From the cell containing the given text, extract its center point as [x, y] coordinate. 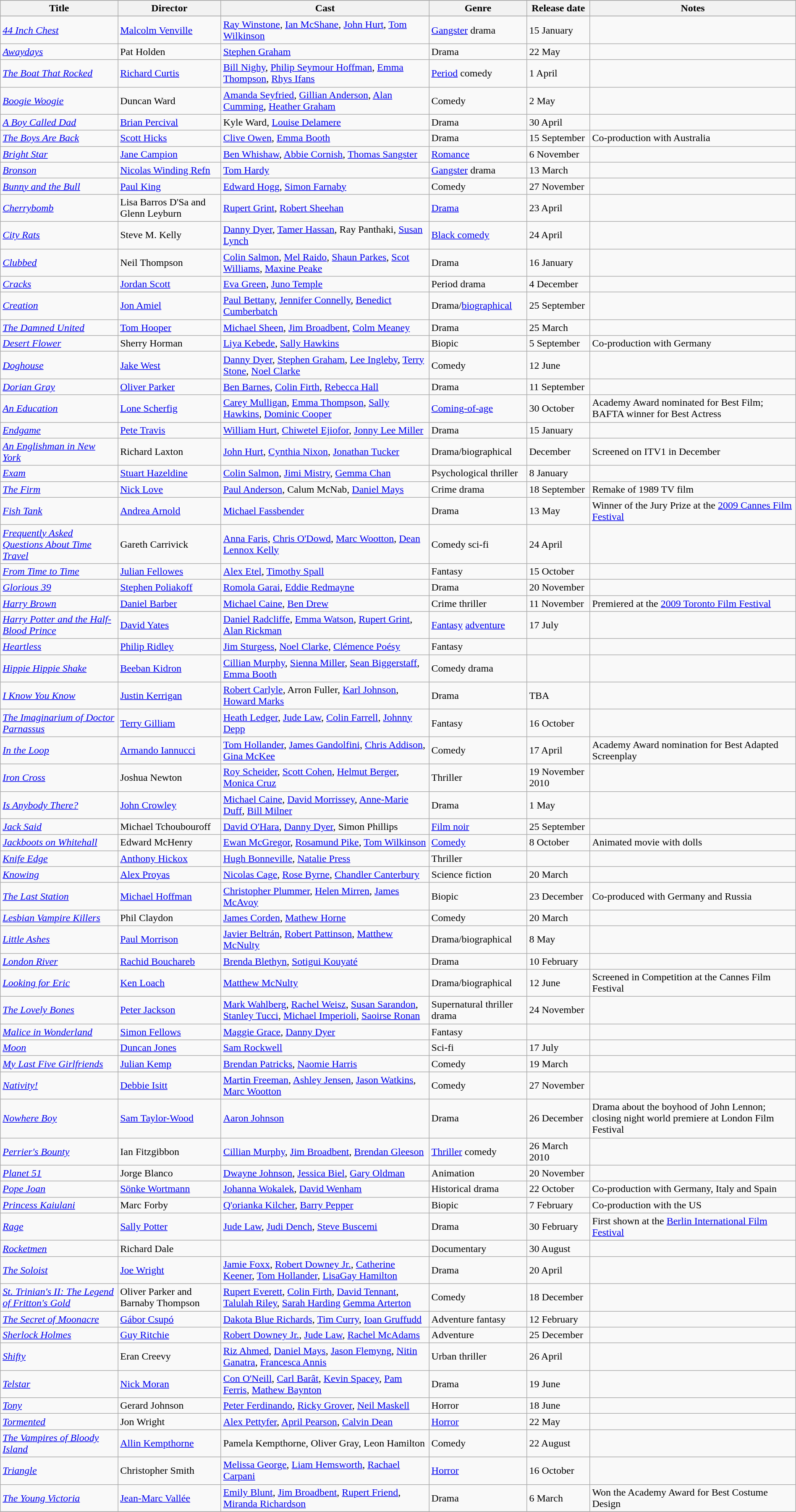
Sam Rockwell [325, 1048]
An Englishman in New York [59, 452]
Sherlock Holmes [59, 1335]
Endgame [59, 430]
18 December [558, 1297]
Jude Law, Judi Dench, Steve Buscemi [325, 1226]
Hippie Hippie Shake [59, 669]
Armando Iannucci [170, 750]
My Last Five Girlfriends [59, 1064]
Beeban Kidron [170, 669]
Lesbian Vampire Killers [59, 918]
Daniel Radcliffe, Emma Watson, Rupert Grint, Alan Rickman [325, 625]
11 November [558, 604]
1 May [558, 805]
Academy Award nominated for Best Film; BAFTA winner for Best Actress [693, 408]
Rupert Everett, Colin Firth, David Tennant, Talulah Riley, Sarah Harding Gemma Arterton [325, 1297]
Andrea Arnold [170, 511]
Screened on ITV1 in December [693, 452]
Princess Kaiulani [59, 1205]
Clubbed [59, 262]
1 April [558, 73]
7 February [558, 1205]
Drama about the boyhood of John Lennon; closing night world premiere at London Film Festival [693, 1118]
Oliver Parker and Barnaby Thompson [170, 1297]
Fantasy adventure [478, 625]
Iron Cross [59, 778]
18 June [558, 1406]
Rachid Bouchareb [170, 961]
30 August [558, 1248]
Co-production with Germany, Italy and Spain [693, 1189]
Malcolm Venville [170, 30]
Premiered at the 2009 Toronto Film Festival [693, 604]
30 October [558, 408]
The Boat That Rocked [59, 73]
8 October [558, 843]
13 March [558, 170]
Period comedy [478, 73]
Looking for Eric [59, 983]
23 April [558, 207]
Crime thriller [478, 604]
Sherry Horman [170, 344]
The Vampires of Bloody Island [59, 1443]
6 November [558, 154]
The Young Victoria [59, 1498]
Justin Kerrigan [170, 696]
Knowing [59, 874]
Sam Taylor-Wood [170, 1118]
Fish Tank [59, 511]
Michael Tchoubouroff [170, 827]
Michael Fassbender [325, 511]
From Time to Time [59, 571]
30 February [558, 1226]
Paul Anderson, Calum McNab, Daniel Mays [325, 489]
Steve M. Kelly [170, 235]
Pamela Kempthorne, Oliver Gray, Leon Hamilton [325, 1443]
Cherrybomb [59, 207]
Stephen Poliakoff [170, 587]
Triangle [59, 1471]
Notes [693, 8]
Psychological thriller [478, 473]
Peter Jackson [170, 1011]
The Last Station [59, 896]
Academy Award nomination for Best Adapted Screenplay [693, 750]
Danny Dyer, Tamer Hassan, Ray Panthaki, Susan Lynch [325, 235]
Jim Sturgess, Noel Clarke, Clémence Poésy [325, 647]
Paul Morrison [170, 939]
Danny Dyer, Stephen Graham, Lee Ingleby, Terry Stone, Noel Clarke [325, 365]
Nick Love [170, 489]
26 March 2010 [558, 1152]
Animated movie with dolls [693, 843]
Oliver Parker [170, 387]
Lone Scherfig [170, 408]
Colin Salmon, Mel Raido, Shaun Parkes, Scot Williams, Maxine Peake [325, 262]
Alex Proyas [170, 874]
David O'Hara, Danny Dyer, Simon Phillips [325, 827]
Marc Forby [170, 1205]
December [558, 452]
Colin Salmon, Jimi Mistry, Gemma Chan [325, 473]
Robert Downey Jr., Jude Law, Rachel McAdams [325, 1335]
Rupert Grint, Robert Sheehan [325, 207]
Desert Flower [59, 344]
Sally Potter [170, 1226]
25 March [558, 328]
15 October [558, 571]
11 September [558, 387]
The Firm [59, 489]
James Corden, Mathew Horne [325, 918]
23 December [558, 896]
The Imaginarium of Doctor Parnassus [59, 723]
Jon Wright [170, 1422]
Christopher Plummer, Helen Mirren, James McAvoy [325, 896]
Daniel Barber [170, 604]
Screened in Competition at the Cannes Film Festival [693, 983]
Stephen Graham [325, 52]
Anna Faris, Chris O'Dowd, Marc Wootton, Dean Lennox Kelly [325, 544]
13 May [558, 511]
Melissa George, Liam Hemsworth, Rachael Carpani [325, 1471]
Romance [478, 154]
Nick Moran [170, 1384]
30 April [558, 122]
Stuart Hazeldine [170, 473]
Telstar [59, 1384]
Paul King [170, 186]
The Damned United [59, 328]
Awaydays [59, 52]
Bill Nighy, Philip Seymour Hoffman, Emma Thompson, Rhys Ifans [325, 73]
Sönke Wortmann [170, 1189]
Michael Caine, David Morrissey, Anne-Marie Duff, Bill Milner [325, 805]
Javier Beltrán, Robert Pattinson, Matthew McNulty [325, 939]
Won the Academy Award for Best Costume Design [693, 1498]
26 December [558, 1118]
Paul Bettany, Jennifer Connelly, Benedict Cumberbatch [325, 306]
Ben Barnes, Colin Firth, Rebecca Hall [325, 387]
Harry Potter and the Half-Blood Prince [59, 625]
Ray Winstone, Ian McShane, John Hurt, Tom Wilkinson [325, 30]
Sci-fi [478, 1048]
22 October [558, 1189]
Little Ashes [59, 939]
Emily Blunt, Jim Broadbent, Rupert Friend, Miranda Richardson [325, 1498]
Brian Percival [170, 122]
19 March [558, 1064]
William Hurt, Chiwetel Ejiofor, Jonny Lee Miller [325, 430]
Jamie Foxx, Robert Downey Jr., Catherine Keener, Tom Hollander, LisaGay Hamilton [325, 1270]
Shifty [59, 1357]
Dwayne Johnson, Jessica Biel, Gary Oldman [325, 1173]
Title [59, 8]
Comedy drama [478, 669]
Brendan Patricks, Naomie Harris [325, 1064]
Ken Loach [170, 983]
Black comedy [478, 235]
Simon Fellows [170, 1032]
Jack Said [59, 827]
Jean-Marc Vallée [170, 1498]
Riz Ahmed, Daniel Mays, Jason Flemyng, Nitin Ganatra, Francesca Annis [325, 1357]
Jane Campion [170, 154]
Rocketmen [59, 1248]
Jake West [170, 365]
Richard Curtis [170, 73]
Kyle Ward, Louise Delamere [325, 122]
Adventure [478, 1335]
St. Trinian's II: The Legend of Fritton's Gold [59, 1297]
Tom Hollander, James Gandolfini, Chris Addison, Gina McKee [325, 750]
Dakota Blue Richards, Tim Curry, Ioan Gruffudd [325, 1319]
Bright Star [59, 154]
Knife Edge [59, 858]
Ben Whishaw, Abbie Cornish, Thomas Sangster [325, 154]
Harry Brown [59, 604]
Science fiction [478, 874]
Frequently Asked Questions About Time Travel [59, 544]
Malice in Wonderland [59, 1032]
15 September [558, 138]
Jorge Blanco [170, 1173]
Period drama [478, 284]
Ian Fitzgibbon [170, 1152]
Release date [558, 8]
Historical drama [478, 1189]
Perrier's Bounty [59, 1152]
Allin Kempthorne [170, 1443]
Doghouse [59, 365]
16 January [558, 262]
The Soloist [59, 1270]
19 June [558, 1384]
Thriller comedy [478, 1152]
Johanna Wokalek, David Wenham [325, 1189]
22 August [558, 1443]
Supernatural thriller drama [478, 1011]
Cast [325, 8]
Q'orianka Kilcher, Barry Pepper [325, 1205]
5 September [558, 344]
Richard Dale [170, 1248]
Phil Claydon [170, 918]
The Lovely Bones [59, 1011]
Clive Owen, Emma Booth [325, 138]
A Boy Called Dad [59, 122]
Crime drama [478, 489]
Martin Freeman, Ashley Jensen, Jason Watkins, Marc Wootton [325, 1085]
19 November 2010 [558, 778]
17 April [558, 750]
Moon [59, 1048]
Terry Gilliam [170, 723]
John Hurt, Cynthia Nixon, Jonathan Tucker [325, 452]
Genre [478, 8]
Jordan Scott [170, 284]
London River [59, 961]
Film noir [478, 827]
Roy Scheider, Scott Cohen, Helmut Berger, Monica Cruz [325, 778]
Bunny and the Bull [59, 186]
Aaron Johnson [325, 1118]
Dorian Gray [59, 387]
Animation [478, 1173]
Pat Holden [170, 52]
Rage [59, 1226]
Alex Pettyfer, April Pearson, Calvin Dean [325, 1422]
David Yates [170, 625]
Edward Hogg, Simon Farnaby [325, 186]
Tom Hooper [170, 328]
20 April [558, 1270]
Eva Green, Juno Temple [325, 284]
Romola Garai, Eddie Redmayne [325, 587]
Philip Ridley [170, 647]
Documentary [478, 1248]
Anthony Hickox [170, 858]
Debbie Isitt [170, 1085]
TBA [558, 696]
Gerard Johnson [170, 1406]
Liya Kebede, Sally Hawkins [325, 344]
6 March [558, 1498]
Gareth Carrivick [170, 544]
Remake of 1989 TV film [693, 489]
Tom Hardy [325, 170]
Jon Amiel [170, 306]
Co-production with Germany [693, 344]
Julian Kemp [170, 1064]
8 January [558, 473]
First shown at the Berlin International Film Festival [693, 1226]
12 February [558, 1319]
Nicolas Winding Refn [170, 170]
Robert Carlyle, Arron Fuller, Karl Johnson, Howard Marks [325, 696]
Michael Hoffman [170, 896]
Maggie Grace, Danny Dyer [325, 1032]
Eran Creevy [170, 1357]
I Know You Know [59, 696]
Ewan McGregor, Rosamund Pike, Tom Wilkinson [325, 843]
Is Anybody There? [59, 805]
Julian Fellowes [170, 571]
Heath Ledger, Jude Law, Colin Farrell, Johnny Depp [325, 723]
Pete Travis [170, 430]
Matthew McNulty [325, 983]
Amanda Seyfried, Gillian Anderson, Alan Cumming, Heather Graham [325, 101]
Hugh Bonneville, Natalie Press [325, 858]
Comedy sci-fi [478, 544]
In the Loop [59, 750]
Coming-of-age [478, 408]
Carey Mulligan, Emma Thompson, Sally Hawkins, Dominic Cooper [325, 408]
Bronson [59, 170]
24 November [558, 1011]
The Secret of Moonacre [59, 1319]
Co-production with the US [693, 1205]
4 December [558, 284]
Duncan Ward [170, 101]
Co-produced with Germany and Russia [693, 896]
Glorious 39 [59, 587]
Joe Wright [170, 1270]
Brenda Blethyn, Sotigui Kouyaté [325, 961]
Cillian Murphy, Jim Broadbent, Brendan Gleeson [325, 1152]
Nativity! [59, 1085]
2 May [558, 101]
Alex Etel, Timothy Spall [325, 571]
Tony [59, 1406]
The Boys Are Back [59, 138]
Michael Caine, Ben Drew [325, 604]
Scott Hicks [170, 138]
Nicolas Cage, Rose Byrne, Chandler Canterbury [325, 874]
Lisa Barros D'Sa and Glenn Leyburn [170, 207]
Jackboots on Whitehall [59, 843]
Duncan Jones [170, 1048]
8 May [558, 939]
18 September [558, 489]
Pope Joan [59, 1189]
Peter Ferdinando, Ricky Grover, Neil Maskell [325, 1406]
Neil Thompson [170, 262]
Cracks [59, 284]
Mark Wahlberg, Rachel Weisz, Susan Sarandon, Stanley Tucci, Michael Imperioli, Saoirse Ronan [325, 1011]
Boogie Woogie [59, 101]
26 April [558, 1357]
Exam [59, 473]
44 Inch Chest [59, 30]
Co-production with Australia [693, 138]
25 December [558, 1335]
Winner of the Jury Prize at the 2009 Cannes Film Festival [693, 511]
Joshua Newton [170, 778]
Nowhere Boy [59, 1118]
John Crowley [170, 805]
City Rats [59, 235]
Director [170, 8]
Con O'Neill, Carl Barât, Kevin Spacey, Pam Ferris, Mathew Baynton [325, 1384]
Urban thriller [478, 1357]
10 February [558, 961]
Creation [59, 306]
Gábor Csupó [170, 1319]
Planet 51 [59, 1173]
Cillian Murphy, Sienna Miller, Sean Biggerstaff, Emma Booth [325, 669]
Guy Ritchie [170, 1335]
An Education [59, 408]
Edward McHenry [170, 843]
Michael Sheen, Jim Broadbent, Colm Meaney [325, 328]
Christopher Smith [170, 1471]
Richard Laxton [170, 452]
Adventure fantasy [478, 1319]
Heartless [59, 647]
Tormented [59, 1422]
